Scan for the cell matching the given text and deliver its [X, Y] coordinate at center. 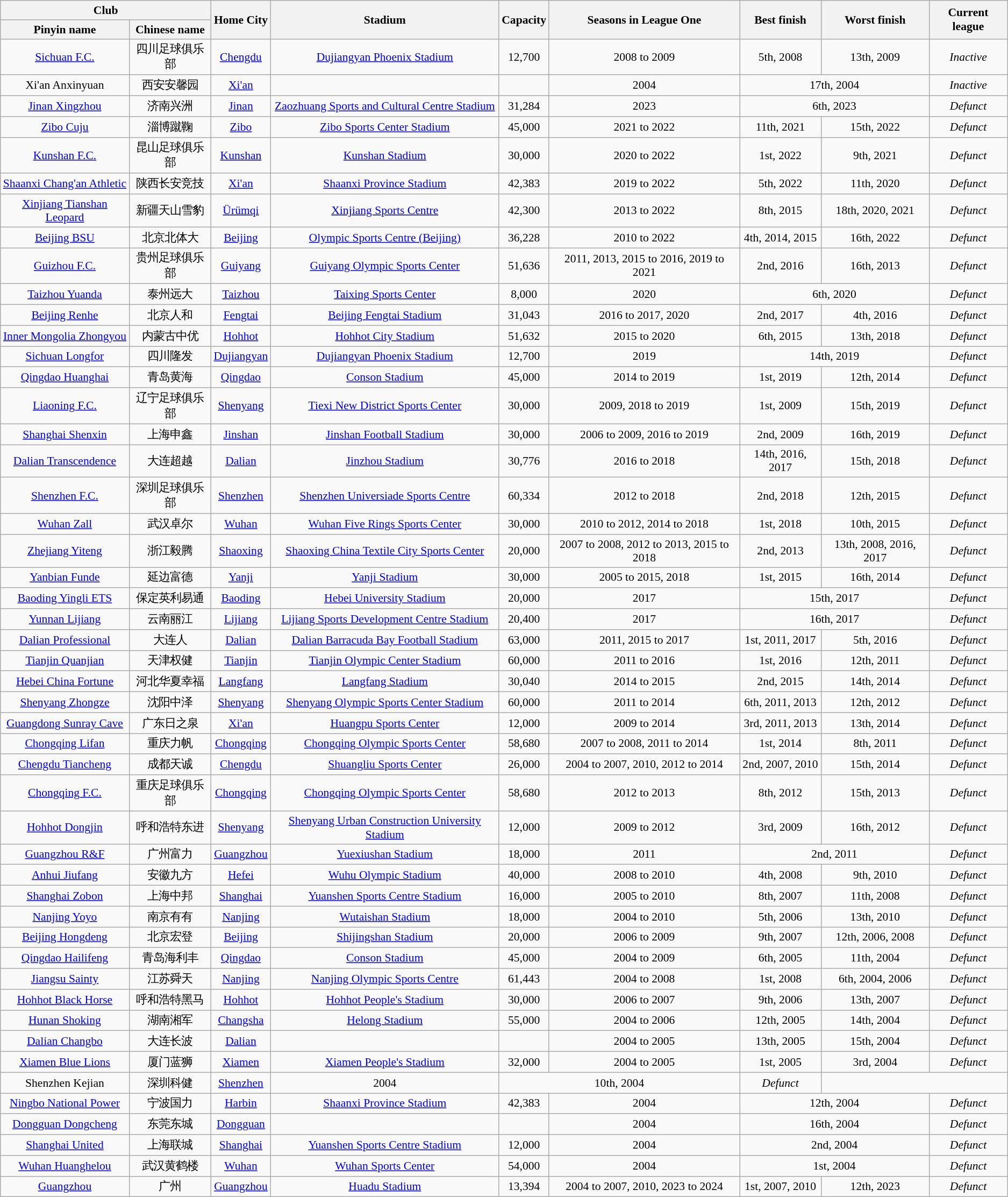
Hunan Shoking [65, 1021]
重庆力帆 [170, 744]
2nd, 2004 [834, 1145]
1st, 2011, 2017 [781, 640]
16,000 [524, 896]
Helong Stadium [385, 1021]
Shijingshan Stadium [385, 938]
Xiamen [241, 1063]
Guiyang [241, 266]
2020 [644, 295]
16th, 2013 [875, 266]
Langfang Stadium [385, 682]
延边富德 [170, 578]
广州富力 [170, 854]
2016 to 2017, 2020 [644, 315]
深圳科健 [170, 1083]
Kunshan F.C. [65, 155]
Dalian Transcendence [65, 461]
12th, 2004 [834, 1103]
16th, 2012 [875, 827]
Shenzhen Kejian [65, 1083]
Wuhan Sports Center [385, 1166]
2011, 2015 to 2017 [644, 640]
2006 to 2007 [644, 1000]
14th, 2014 [875, 682]
1st, 2009 [781, 405]
51,632 [524, 336]
18th, 2020, 2021 [875, 211]
湖南湘军 [170, 1021]
Shenzhen F.C. [65, 496]
广州 [170, 1186]
Baoding [241, 599]
4th, 2008 [781, 875]
Club [106, 10]
2010 to 2012, 2014 to 2018 [644, 524]
Beijing BSU [65, 238]
12th, 2006, 2008 [875, 938]
12th, 2005 [781, 1021]
13th, 2009 [875, 57]
Home City [241, 19]
Changsha [241, 1021]
60,334 [524, 496]
2008 to 2010 [644, 875]
10th, 2015 [875, 524]
9th, 2010 [875, 875]
Baoding Yingli ETS [65, 599]
Sichuan Longfor [65, 357]
Capacity [524, 19]
9th, 2007 [781, 938]
Tianjin Olympic Center Stadium [385, 660]
Stadium [385, 19]
Hohhot City Stadium [385, 336]
Zibo Sports Center Stadium [385, 127]
新疆天山雪豹 [170, 211]
江苏舜天 [170, 979]
5th, 2006 [781, 916]
5th, 2008 [781, 57]
2004 to 2007, 2010, 2012 to 2014 [644, 765]
Anhui Jiufang [65, 875]
Shaoxing [241, 551]
Yanji Stadium [385, 578]
2011 to 2014 [644, 702]
2nd, 2015 [781, 682]
2012 to 2013 [644, 793]
深圳足球俱乐部 [170, 496]
Lijiang [241, 619]
Kunshan Stadium [385, 155]
9th, 2021 [875, 155]
浙江毅腾 [170, 551]
北京人和 [170, 315]
大连超越 [170, 461]
Shenyang Urban Construction University Stadium [385, 827]
2021 to 2022 [644, 127]
1st, 2014 [781, 744]
31,284 [524, 106]
成都天诚 [170, 765]
Xiamen Blue Lions [65, 1063]
2011 to 2016 [644, 660]
Taixing Sports Center [385, 295]
保定英利易通 [170, 599]
Zibo Cuju [65, 127]
2004 to 2009 [644, 958]
陕西长安竞技 [170, 184]
南京有有 [170, 916]
16th, 2017 [834, 619]
42,300 [524, 211]
Wuhan Zall [65, 524]
上海中邦 [170, 896]
Dalian Barracuda Bay Football Stadium [385, 640]
Jinan [241, 106]
2nd, 2017 [781, 315]
Sichuan F.C. [65, 57]
Zibo [241, 127]
Best finish [781, 19]
Liaoning F.C. [65, 405]
2007 to 2008, 2011 to 2014 [644, 744]
12th, 2014 [875, 377]
Jinshan Football Stadium [385, 434]
上海联城 [170, 1145]
东莞东城 [170, 1125]
四川隆发 [170, 357]
16th, 2019 [875, 434]
8th, 2012 [781, 793]
安徽九方 [170, 875]
Xi'an Anxinyuan [65, 86]
17th, 2004 [834, 86]
Current league [968, 19]
61,443 [524, 979]
4th, 2014, 2015 [781, 238]
Hebei University Stadium [385, 599]
36,228 [524, 238]
泰州远大 [170, 295]
Guangzhou R&F [65, 854]
1st, 2007, 2010 [781, 1186]
12th, 2015 [875, 496]
Beijing Hongdeng [65, 938]
Dalian Changbo [65, 1041]
1st, 2008 [781, 979]
2009, 2018 to 2019 [644, 405]
呼和浩特东进 [170, 827]
1st, 2022 [781, 155]
Hohhot Black Horse [65, 1000]
Jiangsu Sainty [65, 979]
31,043 [524, 315]
大连人 [170, 640]
Xiamen People's Stadium [385, 1063]
8th, 2015 [781, 211]
11th, 2021 [781, 127]
2011, 2013, 2015 to 2016, 2019 to 2021 [644, 266]
2014 to 2015 [644, 682]
Huadu Stadium [385, 1186]
2004 to 2010 [644, 916]
1st, 2015 [781, 578]
5th, 2022 [781, 184]
8,000 [524, 295]
Wutaishan Stadium [385, 916]
Huangpu Sports Center [385, 723]
西安安馨园 [170, 86]
2015 to 2020 [644, 336]
2nd, 2009 [781, 434]
Jinshan [241, 434]
Shenzhen Universiade Sports Centre [385, 496]
Chongqing Lifan [65, 744]
Tiexi New District Sports Center [385, 405]
Shenyang Zhongze [65, 702]
20,400 [524, 619]
Shenyang Olympic Sports Center Stadium [385, 702]
武汉黄鹤楼 [170, 1166]
10th, 2004 [619, 1083]
2023 [644, 106]
13th, 2014 [875, 723]
2019 [644, 357]
2nd, 2013 [781, 551]
2016 to 2018 [644, 461]
55,000 [524, 1021]
Dongguan [241, 1125]
Tianjin [241, 660]
13th, 2007 [875, 1000]
15th, 2014 [875, 765]
3rd, 2009 [781, 827]
2006 to 2009 [644, 938]
Ürümqi [241, 211]
Dongguan Dongcheng [65, 1125]
辽宁足球俱乐部 [170, 405]
Kunshan [241, 155]
Hohhot Dongjin [65, 827]
Guangdong Sunray Cave [65, 723]
Yunnan Lijiang [65, 619]
13th, 2005 [781, 1041]
15th, 2022 [875, 127]
Harbin [241, 1103]
54,000 [524, 1166]
北京宏登 [170, 938]
大连长波 [170, 1041]
Shanghai Shenxin [65, 434]
6th, 2023 [834, 106]
32,000 [524, 1063]
11th, 2020 [875, 184]
2011 [644, 854]
5th, 2016 [875, 640]
2005 to 2015, 2018 [644, 578]
2014 to 2019 [644, 377]
2012 to 2018 [644, 496]
16th, 2022 [875, 238]
51,636 [524, 266]
63,000 [524, 640]
Taizhou [241, 295]
1st, 2004 [834, 1166]
Shaoxing China Textile City Sports Center [385, 551]
Xinjiang Tianshan Leopard [65, 211]
11th, 2008 [875, 896]
Qingdao Huanghai [65, 377]
Jinan Xingzhou [65, 106]
青岛海利丰 [170, 958]
2020 to 2022 [644, 155]
Yanji [241, 578]
Guizhou F.C. [65, 266]
2009 to 2014 [644, 723]
8th, 2011 [875, 744]
上海申鑫 [170, 434]
贵州足球俱乐部 [170, 266]
沈阳中泽 [170, 702]
Worst finish [875, 19]
Wuhan Huanghelou [65, 1166]
呼和浩特黑马 [170, 1000]
Pinyin name [65, 30]
云南丽江 [170, 619]
Chinese name [170, 30]
河北华夏幸福 [170, 682]
13,394 [524, 1186]
内蒙古中优 [170, 336]
2009 to 2012 [644, 827]
2004 to 2008 [644, 979]
2004 to 2007, 2010, 2023 to 2024 [644, 1186]
Nanjing Yoyo [65, 916]
2013 to 2022 [644, 211]
Ningbo National Power [65, 1103]
14th, 2016, 2017 [781, 461]
Zhejiang Yiteng [65, 551]
6th, 2005 [781, 958]
1st, 2018 [781, 524]
4th, 2016 [875, 315]
3rd, 2011, 2013 [781, 723]
15th, 2019 [875, 405]
6th, 2004, 2006 [875, 979]
2nd, 2016 [781, 266]
2006 to 2009, 2016 to 2019 [644, 434]
Jinzhou Stadium [385, 461]
2004 to 2006 [644, 1021]
Wuhan Five Rings Sports Center [385, 524]
淄博蹴鞠 [170, 127]
Nanjing Olympic Sports Centre [385, 979]
广东日之泉 [170, 723]
Hohhot People's Stadium [385, 1000]
Zaozhuang Sports and Cultural Centre Stadium [385, 106]
Olympic Sports Centre (Beijing) [385, 238]
Langfang [241, 682]
15th, 2013 [875, 793]
1st, 2019 [781, 377]
Tianjin Quanjian [65, 660]
2005 to 2010 [644, 896]
厦门蓝狮 [170, 1063]
Inner Mongolia Zhongyou [65, 336]
Shuangliu Sports Center [385, 765]
Shaanxi Chang'an Athletic [65, 184]
Lijiang Sports Development Centre Stadium [385, 619]
16th, 2014 [875, 578]
14th, 2019 [834, 357]
2019 to 2022 [644, 184]
Beijing Fengtai Stadium [385, 315]
8th, 2007 [781, 896]
6th, 2015 [781, 336]
2010 to 2022 [644, 238]
2nd, 2011 [834, 854]
Taizhou Yuanda [65, 295]
3rd, 2004 [875, 1063]
13th, 2018 [875, 336]
6th, 2020 [834, 295]
Qingdao Hailifeng [65, 958]
Dujiangyan [241, 357]
13th, 2008, 2016, 2017 [875, 551]
12th, 2011 [875, 660]
Xinjiang Sports Centre [385, 211]
9th, 2006 [781, 1000]
1st, 2005 [781, 1063]
四川足球俱乐部 [170, 57]
北京北体大 [170, 238]
Chengdu Tiancheng [65, 765]
16th, 2004 [834, 1125]
Fengtai [241, 315]
15th, 2017 [834, 599]
2nd, 2018 [781, 496]
青岛黄海 [170, 377]
15th, 2018 [875, 461]
Yuexiushan Stadium [385, 854]
重庆足球俱乐部 [170, 793]
6th, 2011, 2013 [781, 702]
Dalian Professional [65, 640]
26,000 [524, 765]
30,040 [524, 682]
13th, 2010 [875, 916]
2008 to 2009 [644, 57]
宁波国力 [170, 1103]
Yanbian Funde [65, 578]
济南兴洲 [170, 106]
2nd, 2007, 2010 [781, 765]
Beijing Renhe [65, 315]
Chongqing F.C. [65, 793]
Hebei China Fortune [65, 682]
12th, 2012 [875, 702]
Hefei [241, 875]
Wuhu Olympic Stadium [385, 875]
30,776 [524, 461]
14th, 2004 [875, 1021]
Guiyang Olympic Sports Center [385, 266]
1st, 2016 [781, 660]
天津权健 [170, 660]
昆山足球俱乐部 [170, 155]
Seasons in League One [644, 19]
Shanghai Zobon [65, 896]
12th, 2023 [875, 1186]
40,000 [524, 875]
Shanghai United [65, 1145]
15th, 2004 [875, 1041]
2007 to 2008, 2012 to 2013, 2015 to 2018 [644, 551]
武汉卓尔 [170, 524]
11th, 2004 [875, 958]
